From the cell containing the given text, extract its center point as [X, Y] coordinate. 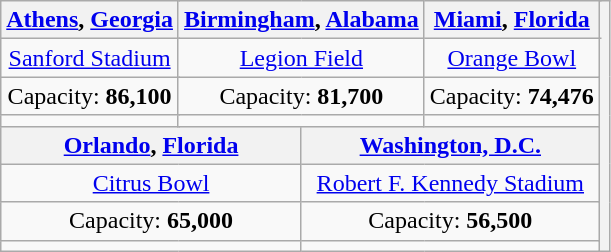
Miami, Florida [512, 20]
Washington, D.C. [450, 145]
Orlando, Florida [152, 145]
Robert F. Kennedy Stadium [450, 183]
Athens, Georgia [90, 20]
Capacity: 56,500 [450, 221]
Legion Field [301, 58]
Orange Bowl [512, 58]
Capacity: 81,700 [301, 96]
Sanford Stadium [90, 58]
Citrus Bowl [152, 183]
Capacity: 86,100 [90, 96]
Birmingham, Alabama [301, 20]
Capacity: 65,000 [152, 221]
Capacity: 74,476 [512, 96]
